Detect which cell encompasses the target text, then output its [x, y] center coordinate. 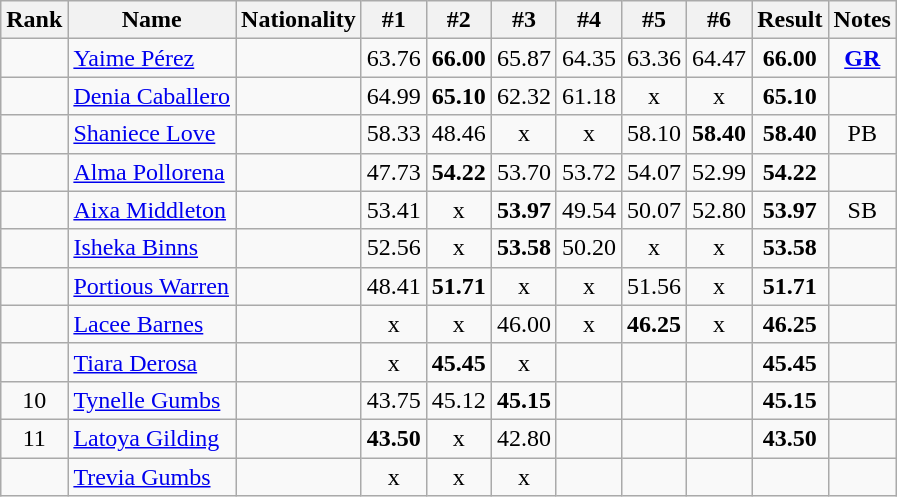
61.18 [588, 96]
64.47 [720, 58]
52.56 [394, 248]
Isheka Binns [152, 248]
50.07 [654, 210]
46.00 [524, 324]
Alma Pollorena [152, 172]
53.41 [394, 210]
#3 [524, 20]
64.99 [394, 96]
Name [152, 20]
Aixa Middleton [152, 210]
Latoya Gilding [152, 438]
43.75 [394, 400]
Nationality [299, 20]
58.10 [654, 134]
#5 [654, 20]
11 [34, 438]
48.41 [394, 286]
#6 [720, 20]
Yaime Pérez [152, 58]
48.46 [458, 134]
63.76 [394, 58]
52.99 [720, 172]
Result [790, 20]
53.70 [524, 172]
SB [862, 210]
50.20 [588, 248]
42.80 [524, 438]
#1 [394, 20]
62.32 [524, 96]
Tynelle Gumbs [152, 400]
53.72 [588, 172]
45.12 [458, 400]
58.33 [394, 134]
#2 [458, 20]
Tiara Derosa [152, 362]
52.80 [720, 210]
65.87 [524, 58]
54.07 [654, 172]
10 [34, 400]
PB [862, 134]
47.73 [394, 172]
Shaniece Love [152, 134]
Rank [34, 20]
63.36 [654, 58]
Portious Warren [152, 286]
Denia Caballero [152, 96]
51.56 [654, 286]
#4 [588, 20]
Notes [862, 20]
64.35 [588, 58]
Trevia Gumbs [152, 477]
49.54 [588, 210]
Lacee Barnes [152, 324]
GR [862, 58]
